Find where the given text appears and provide that cell's center as (x, y) coordinate. 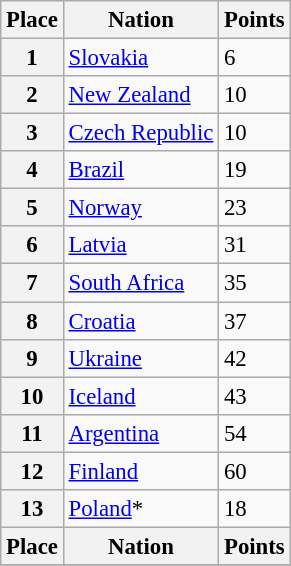
9 (32, 358)
3 (32, 133)
Finland (140, 471)
4 (32, 170)
12 (32, 471)
Latvia (140, 245)
Norway (140, 208)
Slovakia (140, 58)
31 (254, 245)
11 (32, 433)
18 (254, 509)
South Africa (140, 283)
2 (32, 95)
7 (32, 283)
Iceland (140, 396)
New Zealand (140, 95)
42 (254, 358)
19 (254, 170)
Brazil (140, 170)
23 (254, 208)
5 (32, 208)
13 (32, 509)
60 (254, 471)
35 (254, 283)
37 (254, 321)
Argentina (140, 433)
8 (32, 321)
43 (254, 396)
54 (254, 433)
Ukraine (140, 358)
1 (32, 58)
Poland* (140, 509)
Czech Republic (140, 133)
Croatia (140, 321)
